From the cell containing the given text, extract its center point as (X, Y) coordinate. 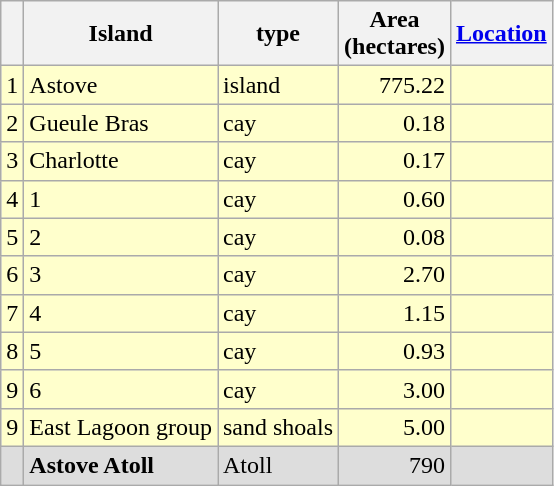
7 (12, 313)
Astove (121, 85)
3.00 (395, 389)
0.08 (395, 237)
East Lagoon group (121, 427)
Location (501, 34)
type (278, 34)
Area(hectares) (395, 34)
Gueule Bras (121, 123)
2.70 (395, 275)
sand shoals (278, 427)
790 (395, 465)
Charlotte (121, 161)
0.93 (395, 351)
0.18 (395, 123)
0.17 (395, 161)
Atoll (278, 465)
775.22 (395, 85)
island (278, 85)
8 (12, 351)
5.00 (395, 427)
Island (121, 34)
1.15 (395, 313)
0.60 (395, 199)
Astove Atoll (121, 465)
